Pinpoint the cell where the given text exists, returning its [X, Y] midpoint coordinate. 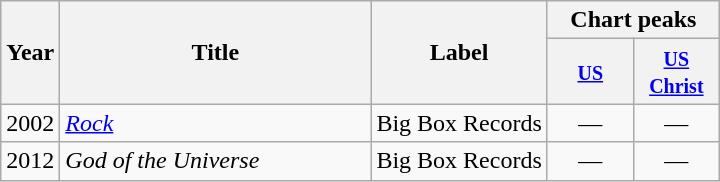
US [590, 72]
2002 [30, 123]
Rock [216, 123]
US Christ [676, 72]
Year [30, 52]
Chart peaks [633, 20]
2012 [30, 161]
God of the Universe [216, 161]
Label [459, 52]
Title [216, 52]
